Locate the cell with the specified text and output its [x, y] center coordinate. 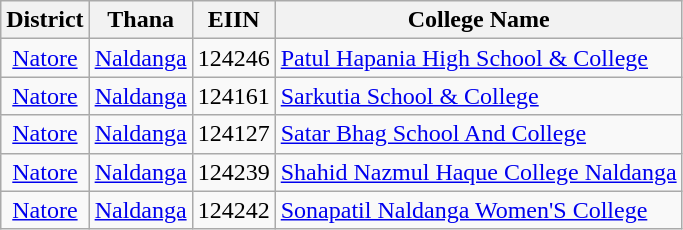
124161 [234, 96]
Sarkutia School & College [478, 96]
Satar Bhag School And College [478, 134]
124239 [234, 172]
124242 [234, 210]
Thana [140, 20]
Patul Hapania High School & College [478, 58]
Shahid Nazmul Haque College Naldanga [478, 172]
Sonapatil Naldanga Women'S College [478, 210]
College Name [478, 20]
EIIN [234, 20]
124246 [234, 58]
District [45, 20]
124127 [234, 134]
